Find where the given text appears and provide that cell's center as [X, Y] coordinate. 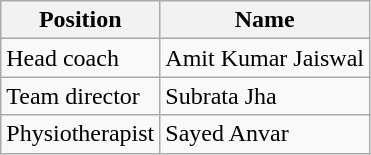
Name [265, 20]
Position [80, 20]
Team director [80, 96]
Sayed Anvar [265, 134]
Head coach [80, 58]
Physiotherapist [80, 134]
Amit Kumar Jaiswal [265, 58]
Subrata Jha [265, 96]
